From the cell containing the given text, extract its center point as (x, y) coordinate. 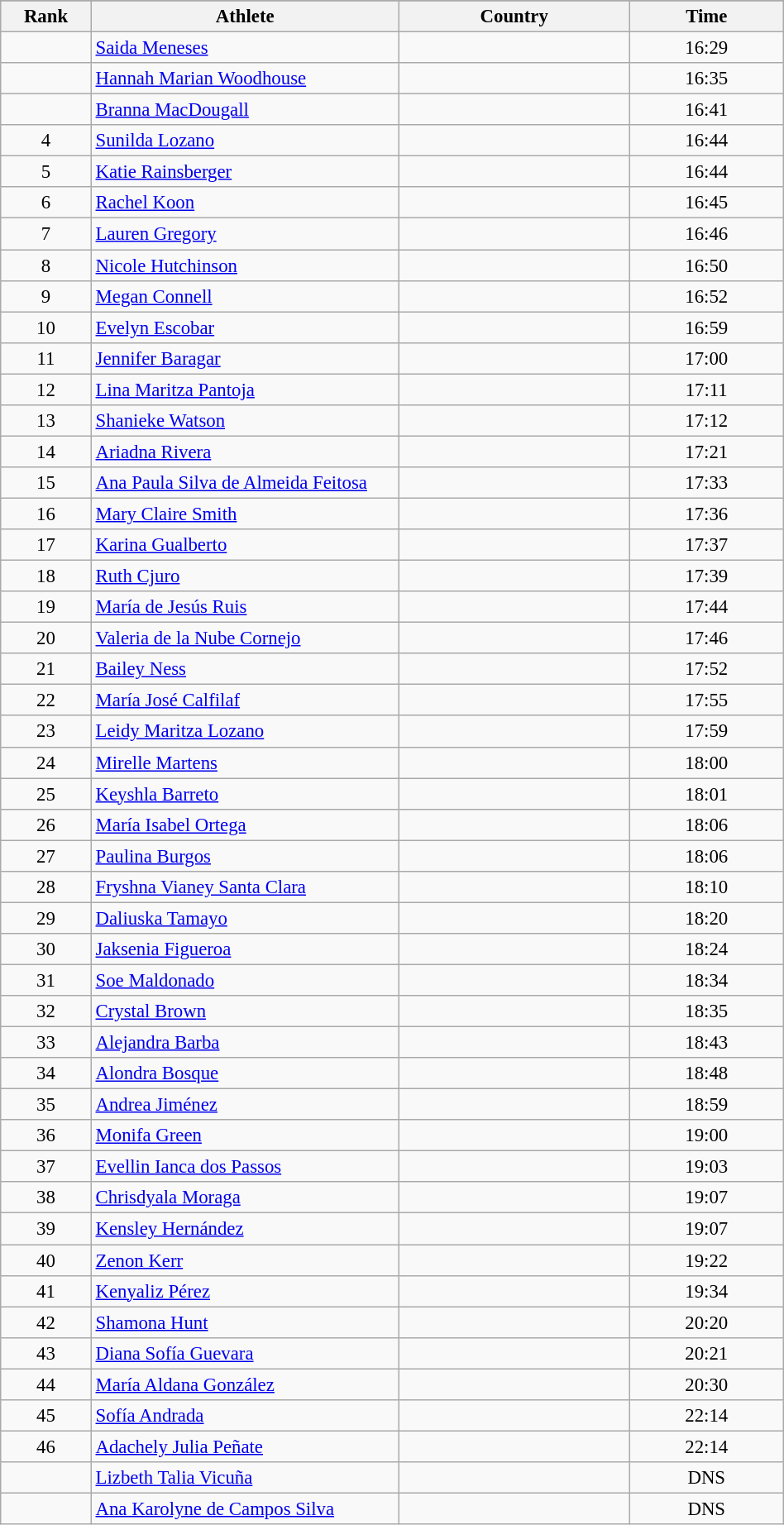
Keyshla Barreto (245, 794)
Athlete (245, 17)
19:03 (706, 1167)
37 (46, 1167)
Monifa Green (245, 1135)
11 (46, 358)
16:35 (706, 79)
Megan Connell (245, 296)
Jennifer Baragar (245, 358)
26 (46, 825)
46 (46, 1446)
38 (46, 1198)
9 (46, 296)
19:34 (706, 1291)
24 (46, 762)
Zenon Kerr (245, 1260)
17:00 (706, 358)
Valeria de la Nube Cornejo (245, 638)
Karina Gualberto (245, 545)
8 (46, 265)
17:37 (706, 545)
Evellin Ianca dos Passos (245, 1167)
42 (46, 1322)
Mirelle Martens (245, 762)
20:21 (706, 1353)
Bailey Ness (245, 669)
17 (46, 545)
16:41 (706, 110)
18:43 (706, 1043)
Rank (46, 17)
16:29 (706, 48)
Katie Rainsberger (245, 172)
Adachely Julia Peñate (245, 1446)
Diana Sofía Guevara (245, 1353)
13 (46, 421)
34 (46, 1073)
14 (46, 452)
Andrea Jiménez (245, 1105)
María Aldana González (245, 1384)
29 (46, 918)
31 (46, 980)
7 (46, 234)
Saida Meneses (245, 48)
Leidy Maritza Lozano (245, 732)
19:22 (706, 1260)
17:59 (706, 732)
28 (46, 887)
Sofía Andrada (245, 1416)
Ruth Cjuro (245, 576)
19 (46, 607)
43 (46, 1353)
18:01 (706, 794)
Ariadna Rivera (245, 452)
Chrisdyala Moraga (245, 1198)
Kensley Hernández (245, 1229)
17:11 (706, 390)
16 (46, 514)
41 (46, 1291)
12 (46, 390)
39 (46, 1229)
16:59 (706, 327)
Shamona Hunt (245, 1322)
María de Jesús Ruis (245, 607)
16:50 (706, 265)
18:35 (706, 1011)
Ana Karolyne de Campos Silva (245, 1508)
23 (46, 732)
Mary Claire Smith (245, 514)
Lauren Gregory (245, 234)
20:20 (706, 1322)
21 (46, 669)
17:39 (706, 576)
17:33 (706, 483)
Ana Paula Silva de Almeida Feitosa (245, 483)
Nicole Hutchinson (245, 265)
27 (46, 856)
35 (46, 1105)
4 (46, 141)
María José Calfilaf (245, 700)
36 (46, 1135)
18:34 (706, 980)
5 (46, 172)
María Isabel Ortega (245, 825)
Daliuska Tamayo (245, 918)
Lina Maritza Pantoja (245, 390)
Time (706, 17)
Rachel Koon (245, 203)
19:00 (706, 1135)
17:52 (706, 669)
17:12 (706, 421)
Country (514, 17)
Alondra Bosque (245, 1073)
Evelyn Escobar (245, 327)
18 (46, 576)
Lizbeth Talia Vicuña (245, 1478)
25 (46, 794)
18:48 (706, 1073)
22 (46, 700)
32 (46, 1011)
18:59 (706, 1105)
18:24 (706, 949)
18:00 (706, 762)
Jaksenia Figueroa (245, 949)
17:46 (706, 638)
44 (46, 1384)
20 (46, 638)
Fryshna Vianey Santa Clara (245, 887)
16:52 (706, 296)
40 (46, 1260)
20:30 (706, 1384)
17:44 (706, 607)
10 (46, 327)
Crystal Brown (245, 1011)
Soe Maldonado (245, 980)
18:10 (706, 887)
33 (46, 1043)
18:20 (706, 918)
16:45 (706, 203)
45 (46, 1416)
Sunilda Lozano (245, 141)
Kenyaliz Pérez (245, 1291)
Paulina Burgos (245, 856)
Shanieke Watson (245, 421)
Alejandra Barba (245, 1043)
Hannah Marian Woodhouse (245, 79)
17:55 (706, 700)
6 (46, 203)
15 (46, 483)
17:21 (706, 452)
Branna MacDougall (245, 110)
30 (46, 949)
17:36 (706, 514)
16:46 (706, 234)
